Extract the (x, y) coordinate from the center of the cell holding the provided text.  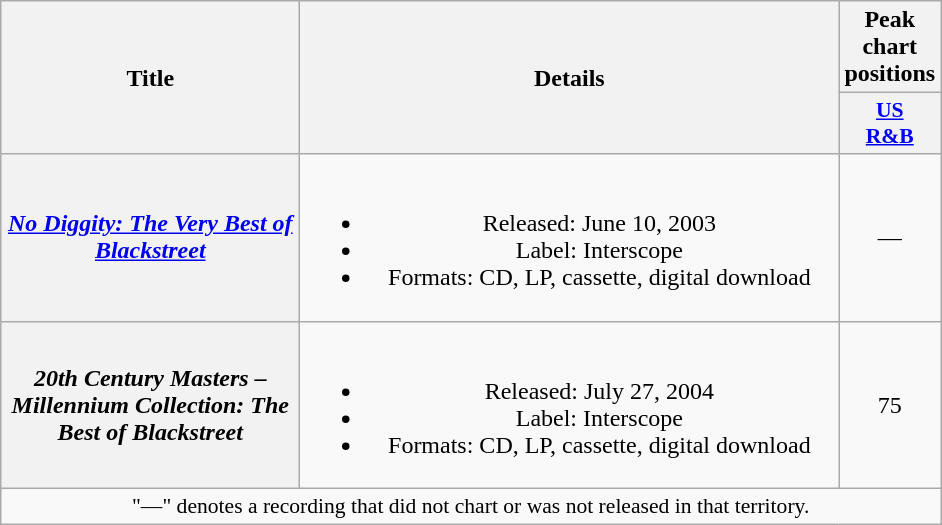
20th Century Masters – Millennium Collection: The Best of Blackstreet (150, 404)
Released: July 27, 2004Label: InterscopeFormats: CD, LP, cassette, digital download (570, 404)
75 (890, 404)
Title (150, 78)
Peak chart positions (890, 47)
— (890, 238)
Released: June 10, 2003Label: InterscopeFormats: CD, LP, cassette, digital download (570, 238)
Details (570, 78)
No Diggity: The Very Best of Blackstreet (150, 238)
USR&B (890, 124)
"—" denotes a recording that did not chart or was not released in that territory. (471, 506)
